Return the [X, Y] coordinate for the center point of the cell that contains the specified text.  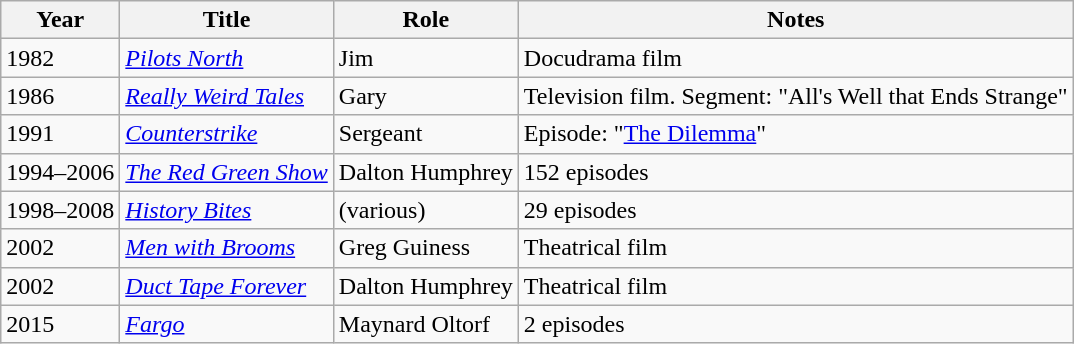
2 episodes [796, 324]
1991 [60, 134]
Men with Brooms [226, 248]
Year [60, 20]
Jim [426, 58]
Docudrama film [796, 58]
1982 [60, 58]
Notes [796, 20]
Really Weird Tales [226, 96]
Greg Guiness [426, 248]
(various) [426, 210]
1994–2006 [60, 172]
Sergeant [426, 134]
2015 [60, 324]
1998–2008 [60, 210]
Fargo [226, 324]
152 episodes [796, 172]
Television film. Segment: "All's Well that Ends Strange" [796, 96]
Title [226, 20]
Episode: "The Dilemma" [796, 134]
Gary [426, 96]
Role [426, 20]
Duct Tape Forever [226, 286]
1986 [60, 96]
Counterstrike [226, 134]
History Bites [226, 210]
29 episodes [796, 210]
Pilots North [226, 58]
Maynard Oltorf [426, 324]
The Red Green Show [226, 172]
